Pinpoint the cell where the given text exists, returning its [x, y] midpoint coordinate. 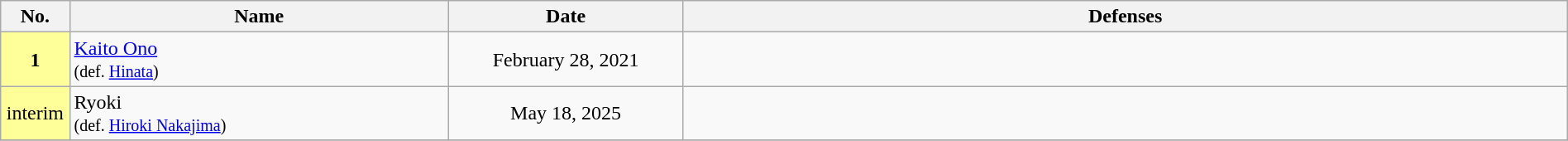
Name [259, 17]
interim [35, 113]
Kaito Ono (def. Hinata) [259, 60]
May 18, 2025 [566, 113]
Date [566, 17]
Ryoki (def. Hiroki Nakajima) [259, 113]
Defenses [1125, 17]
February 28, 2021 [566, 60]
No. [35, 17]
1 [35, 60]
